Scan for the cell matching the given text and deliver its (x, y) coordinate at center. 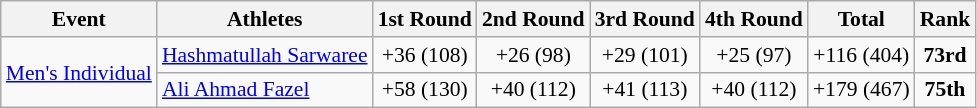
+26 (98) (534, 55)
Athletes (265, 19)
73rd (946, 55)
4th Round (754, 19)
Hashmatullah Sarwaree (265, 55)
1st Round (425, 19)
+25 (97) (754, 55)
Total (862, 19)
Ali Ahmad Fazel (265, 90)
+29 (101) (645, 55)
+36 (108) (425, 55)
+58 (130) (425, 90)
+179 (467) (862, 90)
2nd Round (534, 19)
Men's Individual (79, 72)
3rd Round (645, 19)
+41 (113) (645, 90)
Rank (946, 19)
75th (946, 90)
+116 (404) (862, 55)
Event (79, 19)
